Scan for the cell matching the given text and deliver its [X, Y] coordinate at center. 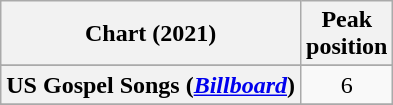
US Gospel Songs (Billboard) [151, 85]
6 [347, 85]
Peakposition [347, 34]
Chart (2021) [151, 34]
